Capture the cell that displays the provided text and extract its (x, y) central coordinate. 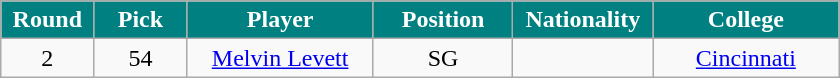
Melvin Levett (280, 58)
Position (443, 20)
SG (443, 58)
54 (140, 58)
Pick (140, 20)
Player (280, 20)
Round (48, 20)
2 (48, 58)
Nationality (583, 20)
Cincinnati (746, 58)
College (746, 20)
